Output the [x, y] coordinate of the center of the cell containing the given text.  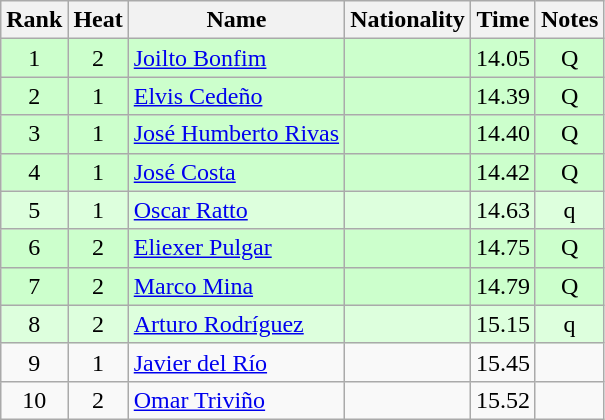
4 [34, 172]
10 [34, 400]
Arturo Rodríguez [236, 324]
15.15 [502, 324]
3 [34, 134]
Rank [34, 20]
Nationality [408, 20]
14.79 [502, 286]
Elvis Cedeño [236, 96]
Omar Triviño [236, 400]
7 [34, 286]
Name [236, 20]
Heat [98, 20]
José Humberto Rivas [236, 134]
15.45 [502, 362]
Joilto Bonfim [236, 58]
Notes [569, 20]
8 [34, 324]
15.52 [502, 400]
Javier del Río [236, 362]
Marco Mina [236, 286]
14.39 [502, 96]
José Costa [236, 172]
14.75 [502, 248]
14.42 [502, 172]
14.05 [502, 58]
Eliexer Pulgar [236, 248]
14.63 [502, 210]
Oscar Ratto [236, 210]
14.40 [502, 134]
9 [34, 362]
6 [34, 248]
Time [502, 20]
5 [34, 210]
